Determine the (x, y) coordinate at the center of the cell enclosing the given text.  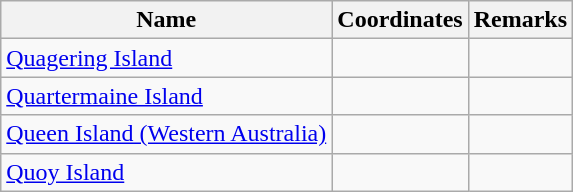
Name (166, 20)
Remarks (520, 20)
Queen Island (Western Australia) (166, 134)
Quartermaine Island (166, 96)
Quoy Island (166, 172)
Coordinates (400, 20)
Quagering Island (166, 58)
